Extract the (X, Y) coordinate from the center of the cell holding the provided text.  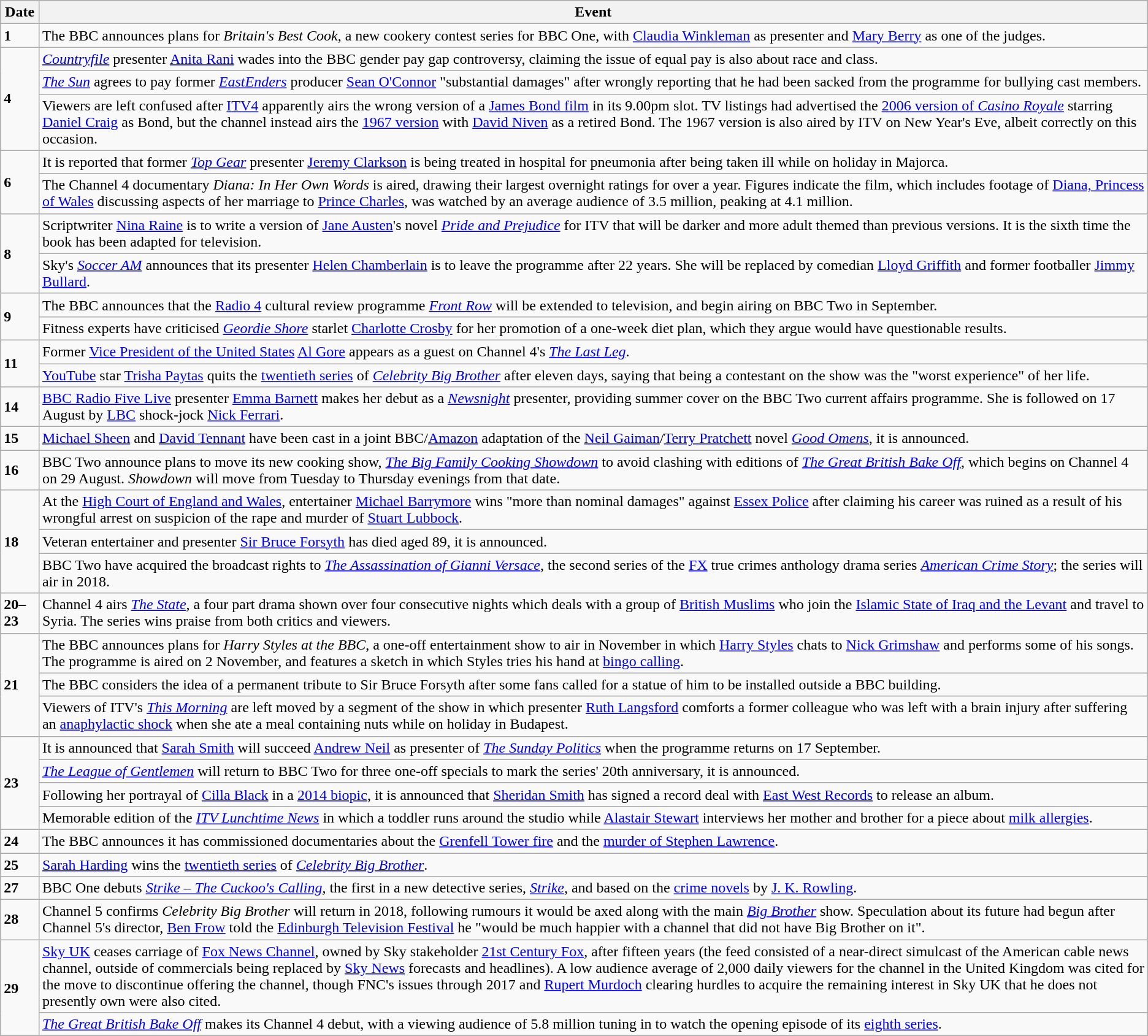
Countryfile presenter Anita Rani wades into the BBC gender pay gap controversy, claiming the issue of equal pay is also about race and class. (593, 59)
25 (20, 864)
BBC One debuts Strike – The Cuckoo's Calling, the first in a new detective series, Strike, and based on the crime novels by J. K. Rowling. (593, 888)
6 (20, 182)
4 (20, 99)
20–23 (20, 613)
15 (20, 439)
The League of Gentlemen will return to BBC Two for three one-off specials to mark the series' 20th anniversary, it is announced. (593, 771)
11 (20, 363)
Date (20, 12)
The BBC announces that the Radio 4 cultural review programme Front Row will be extended to television, and begin airing on BBC Two in September. (593, 305)
18 (20, 542)
It is announced that Sarah Smith will succeed Andrew Neil as presenter of The Sunday Politics when the programme returns on 17 September. (593, 748)
21 (20, 685)
24 (20, 841)
1 (20, 36)
Michael Sheen and David Tennant have been cast in a joint BBC/Amazon adaptation of the Neil Gaiman/Terry Pratchett novel Good Omens, it is announced. (593, 439)
28 (20, 920)
16 (20, 470)
23 (20, 783)
27 (20, 888)
14 (20, 407)
9 (20, 317)
29 (20, 988)
Sarah Harding wins the twentieth series of Celebrity Big Brother. (593, 864)
8 (20, 253)
The BBC announces it has commissioned documentaries about the Grenfell Tower fire and the murder of Stephen Lawrence. (593, 841)
Event (593, 12)
Veteran entertainer and presenter Sir Bruce Forsyth has died aged 89, it is announced. (593, 542)
Former Vice President of the United States Al Gore appears as a guest on Channel 4's The Last Leg. (593, 351)
